Capture the cell that displays the provided text and extract its [X, Y] central coordinate. 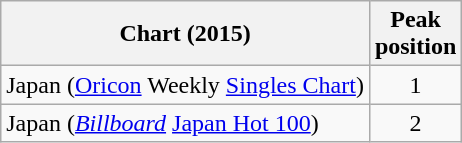
2 [415, 123]
Chart (2015) [186, 34]
Japan (Oricon Weekly Singles Chart) [186, 85]
Japan (Billboard Japan Hot 100) [186, 123]
Peakposition [415, 34]
1 [415, 85]
